Return the [x, y] coordinate for the center point of the cell that contains the specified text.  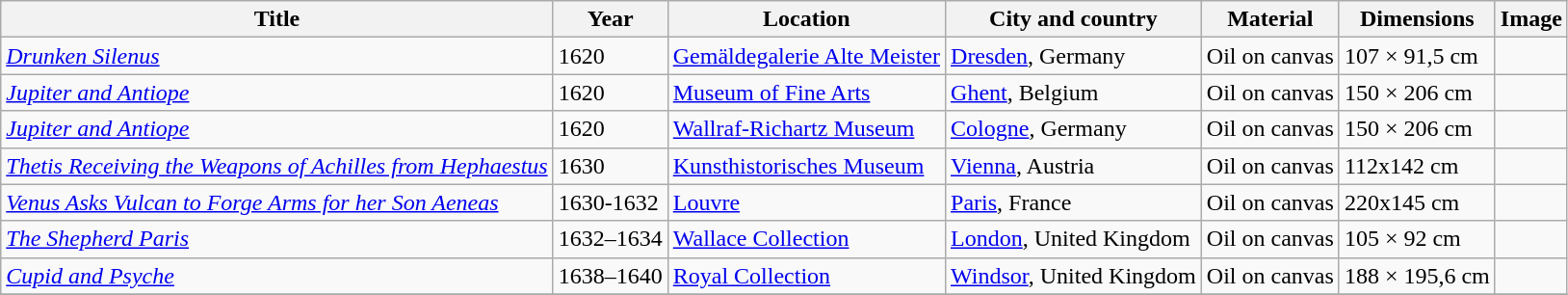
107 × 91,5 cm [1417, 56]
Museum of Fine Arts [806, 93]
Kunsthistorisches Museum [806, 166]
Thetis Receiving the Weapons of Achilles from Hephaestus [277, 166]
Year [611, 19]
Venus Asks Vulcan to Forge Arms for her Son Aeneas [277, 202]
220x145 cm [1417, 202]
105 × 92 cm [1417, 239]
Paris, France [1074, 202]
Location [806, 19]
112x142 cm [1417, 166]
Image [1531, 19]
Title [277, 19]
Windsor, United Kingdom [1074, 276]
Wallace Collection [806, 239]
Royal Collection [806, 276]
Vienna, Austria [1074, 166]
Cupid and Psyche [277, 276]
188 × 195,6 cm [1417, 276]
Ghent, Belgium [1074, 93]
Cologne, Germany [1074, 129]
Gemäldegalerie Alte Meister [806, 56]
1630 [611, 166]
1632–1634 [611, 239]
City and country [1074, 19]
1630-1632 [611, 202]
London, United Kingdom [1074, 239]
Drunken Silenus [277, 56]
Dresden, Germany [1074, 56]
Material [1269, 19]
Wallraf-Richartz Museum [806, 129]
1638–1640 [611, 276]
The Shepherd Paris [277, 239]
Dimensions [1417, 19]
Louvre [806, 202]
